Capture the cell that displays the provided text and extract its (x, y) central coordinate. 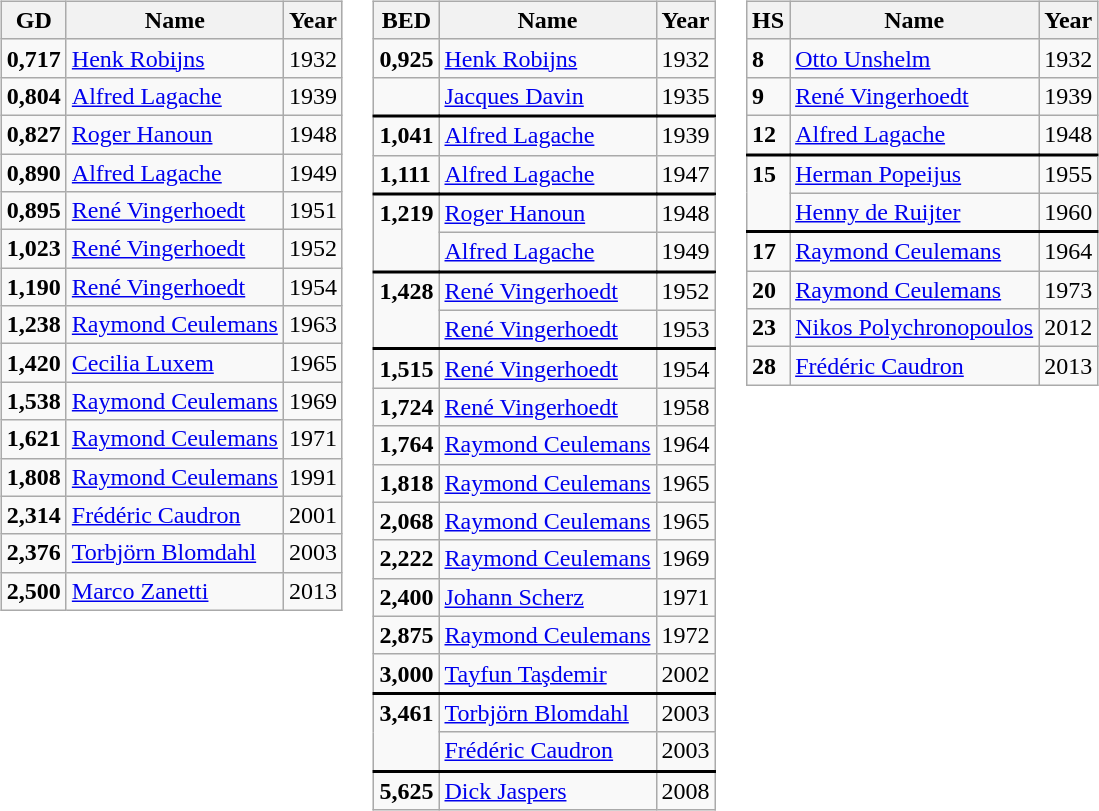
1,190 (34, 287)
1,515 (406, 368)
Marco Zanetti (174, 591)
0,717 (34, 58)
BED (406, 20)
1973 (1068, 290)
Dick Jaspers (548, 790)
1960 (1068, 212)
3,000 (406, 674)
HS (768, 20)
1958 (686, 407)
Cecilia Luxem (174, 363)
1935 (686, 96)
Herman Popeijus (914, 174)
2,875 (406, 635)
1,818 (406, 483)
1,420 (34, 363)
2008 (686, 790)
2002 (686, 674)
1,238 (34, 325)
2012 (1068, 328)
20 (768, 290)
2,500 (34, 591)
23 (768, 328)
1,808 (34, 477)
Jacques Davin (548, 96)
0,804 (34, 96)
2,068 (406, 521)
Johann Scherz (548, 597)
1955 (1068, 174)
Tayfun Taşdemir (548, 674)
1,724 (406, 407)
3,461 (406, 732)
8 (768, 58)
1963 (312, 325)
0,925 (406, 58)
17 (768, 252)
0,890 (34, 173)
1991 (312, 477)
1,538 (34, 401)
2,376 (34, 553)
1,023 (34, 249)
9 (768, 96)
2,222 (406, 559)
2001 (312, 515)
1,219 (406, 233)
GD (34, 20)
1972 (686, 635)
1,428 (406, 310)
2,314 (34, 515)
1,111 (406, 174)
1,621 (34, 439)
0,827 (34, 134)
2,400 (406, 597)
1,764 (406, 445)
1,041 (406, 136)
0,895 (34, 211)
Nikos Polychronopoulos (914, 328)
Henny de Ruijter (914, 212)
Otto Unshelm (914, 58)
28 (768, 366)
12 (768, 134)
1951 (312, 211)
15 (768, 193)
1947 (686, 174)
5,625 (406, 790)
1953 (686, 330)
